Search for the cell housing the specified text and yield its [X, Y] center coordinate. 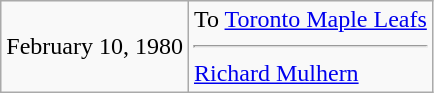
February 10, 1980 [95, 47]
To Toronto Maple LeafsRichard Mulhern [310, 47]
